Provide the (x, y) coordinate of the cell's center where the given text is located.  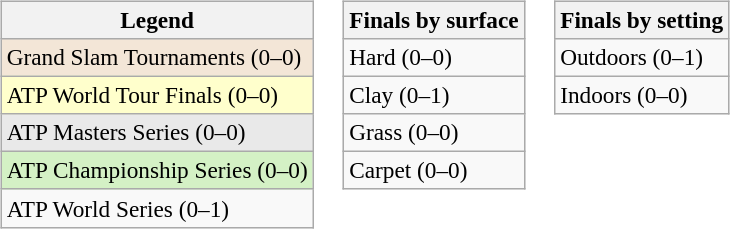
Finals by surface (434, 20)
Grass (0–0) (434, 133)
Grand Slam Tournaments (0–0) (157, 57)
Clay (0–1) (434, 95)
Indoors (0–0) (642, 95)
Finals by setting (642, 20)
ATP World Tour Finals (0–0) (157, 95)
Legend (157, 20)
Hard (0–0) (434, 57)
Outdoors (0–1) (642, 57)
ATP Masters Series (0–0) (157, 133)
Carpet (0–0) (434, 171)
ATP World Series (0–1) (157, 208)
ATP Championship Series (0–0) (157, 171)
